Search for the cell housing the specified text and yield its (X, Y) center coordinate. 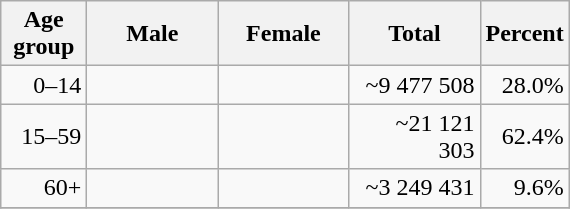
15–59 (44, 136)
Age group (44, 34)
~9 477 508 (414, 85)
9.6% (524, 188)
60+ (44, 188)
62.4% (524, 136)
Female (284, 34)
28.0% (524, 85)
Male (152, 34)
0–14 (44, 85)
~3 249 431 (414, 188)
Percent (524, 34)
~21 121 303 (414, 136)
Total (414, 34)
